Pinpoint the cell where the given text exists, returning its [X, Y] midpoint coordinate. 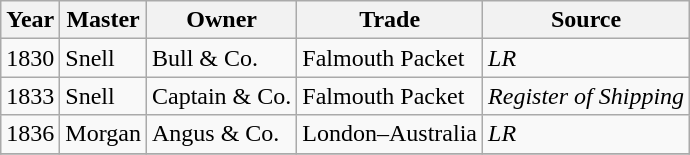
Master [104, 20]
London–Australia [390, 134]
1830 [30, 58]
Morgan [104, 134]
Year [30, 20]
Angus & Co. [221, 134]
Captain & Co. [221, 96]
Owner [221, 20]
Source [586, 20]
1836 [30, 134]
Register of Shipping [586, 96]
Trade [390, 20]
1833 [30, 96]
Bull & Co. [221, 58]
